Determine the [X, Y] coordinate at the center of the cell enclosing the given text.  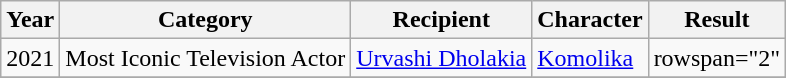
Most Iconic Television Actor [206, 58]
Urvashi Dholakia [442, 58]
rowspan="2" [717, 58]
Character [590, 20]
2021 [30, 58]
Year [30, 20]
Category [206, 20]
Komolika [590, 58]
Recipient [442, 20]
Result [717, 20]
